From the cell containing the given text, extract its center point as (x, y) coordinate. 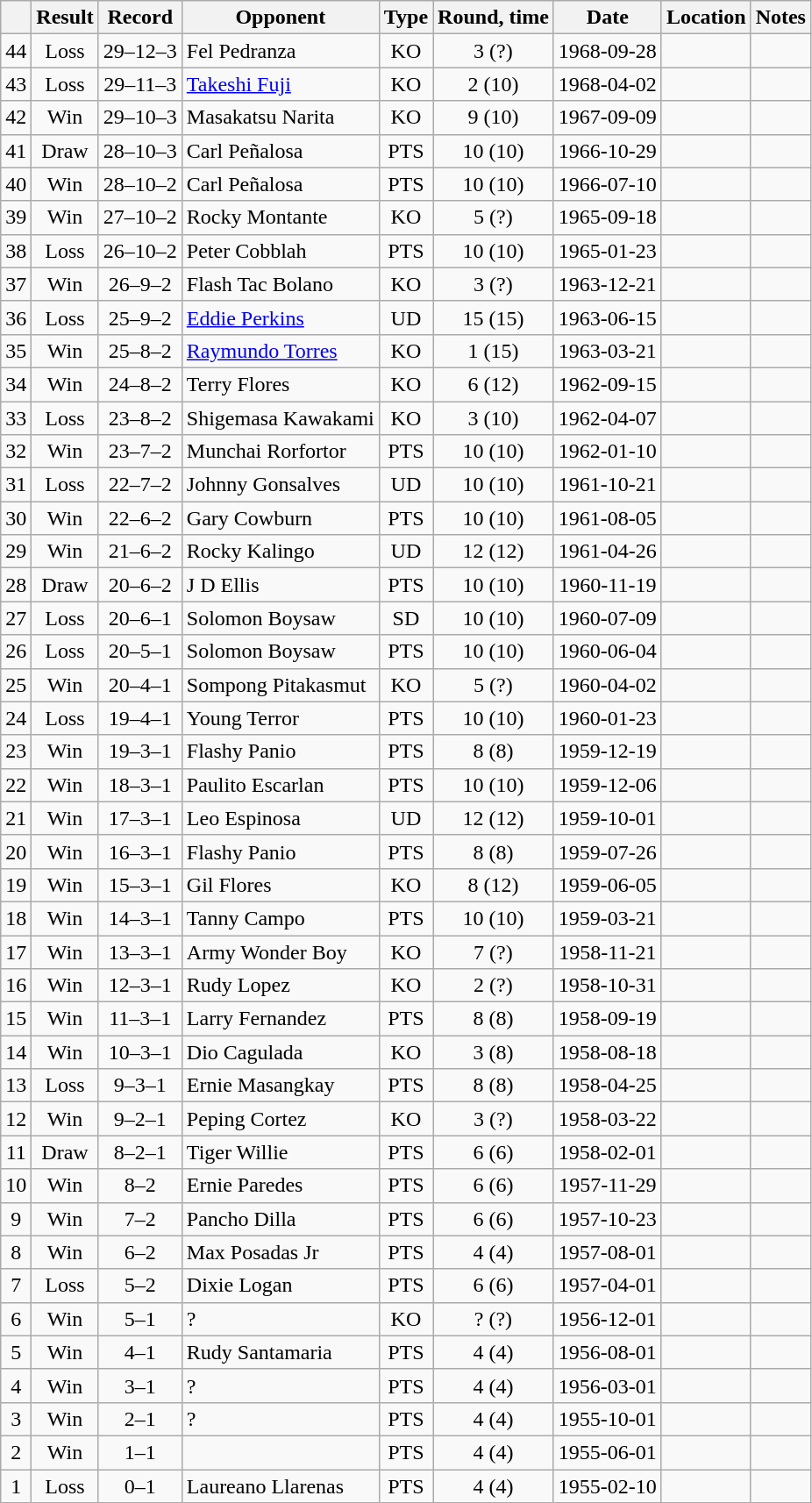
1957-10-23 (607, 1219)
4 (16, 1385)
1962-04-07 (607, 418)
1959-12-06 (607, 785)
37 (16, 284)
Ernie Paredes (281, 1186)
8 (12) (494, 885)
12–3–1 (140, 986)
1958-10-31 (607, 986)
1956-12-01 (607, 1319)
41 (16, 151)
1963-12-21 (607, 284)
7 (16, 1286)
Paulito Escarlan (281, 785)
18–3–1 (140, 785)
Raymundo Torres (281, 351)
1962-01-10 (607, 452)
Rocky Kalingo (281, 552)
3 (10) (494, 418)
1963-06-15 (607, 317)
28–10–2 (140, 184)
1963-03-21 (607, 351)
1965-01-23 (607, 251)
Johnny Gonsalves (281, 485)
1959-07-26 (607, 851)
20–6–1 (140, 618)
11 (16, 1152)
1–1 (140, 1452)
1957-11-29 (607, 1186)
17–3–1 (140, 818)
21 (16, 818)
3 (16, 1419)
5–2 (140, 1286)
1955-02-10 (607, 1486)
3–1 (140, 1385)
Location (706, 18)
1960-07-09 (607, 618)
Shigemasa Kawakami (281, 418)
19–4–1 (140, 718)
25 (16, 685)
Fel Pedranza (281, 51)
16 (16, 986)
? (?) (494, 1319)
1961-08-05 (607, 518)
27–10–2 (140, 217)
Gary Cowburn (281, 518)
1 (15) (494, 351)
1959-10-01 (607, 818)
29 (16, 552)
16–3–1 (140, 851)
1 (16, 1486)
1959-12-19 (607, 751)
17 (16, 951)
39 (16, 217)
29–12–3 (140, 51)
26–10–2 (140, 251)
18 (16, 918)
1961-10-21 (607, 485)
1965-09-18 (607, 217)
13 (16, 1086)
1962-09-15 (607, 384)
13–3–1 (140, 951)
1967-09-09 (607, 118)
5 (16, 1352)
42 (16, 118)
Dio Cagulada (281, 1052)
1968-09-28 (607, 51)
6 (12) (494, 384)
12 (16, 1119)
1956-08-01 (607, 1352)
Max Posadas Jr (281, 1252)
6–2 (140, 1252)
Young Terror (281, 718)
1957-04-01 (607, 1286)
0–1 (140, 1486)
31 (16, 485)
Dixie Logan (281, 1286)
8–2–1 (140, 1152)
1956-03-01 (607, 1385)
11–3–1 (140, 1019)
2 (16, 1452)
Eddie Perkins (281, 317)
22–7–2 (140, 485)
2–1 (140, 1419)
20 (16, 851)
Laureano Llarenas (281, 1486)
27 (16, 618)
23–7–2 (140, 452)
40 (16, 184)
9–2–1 (140, 1119)
1958-08-18 (607, 1052)
Terry Flores (281, 384)
10–3–1 (140, 1052)
8 (16, 1252)
26–9–2 (140, 284)
4–1 (140, 1352)
32 (16, 452)
24 (16, 718)
1968-04-02 (607, 84)
1957-08-01 (607, 1252)
20–5–1 (140, 652)
1958-02-01 (607, 1152)
25–8–2 (140, 351)
1960-11-19 (607, 585)
1961-04-26 (607, 552)
1955-06-01 (607, 1452)
20–6–2 (140, 585)
Gil Flores (281, 885)
9 (10) (494, 118)
Tiger Willie (281, 1152)
15 (15) (494, 317)
Munchai Rorfortor (281, 452)
J D Ellis (281, 585)
9 (16, 1219)
1958-03-22 (607, 1119)
29–10–3 (140, 118)
1966-07-10 (607, 184)
15–3–1 (140, 885)
22 (16, 785)
Rocky Montante (281, 217)
1960-06-04 (607, 652)
21–6–2 (140, 552)
19–3–1 (140, 751)
35 (16, 351)
1960-01-23 (607, 718)
1958-09-19 (607, 1019)
Pancho Dilla (281, 1219)
30 (16, 518)
Takeshi Fuji (281, 84)
1960-04-02 (607, 685)
23–8–2 (140, 418)
Notes (780, 18)
Leo Espinosa (281, 818)
Peping Cortez (281, 1119)
14–3–1 (140, 918)
44 (16, 51)
Flash Tac Bolano (281, 284)
6 (16, 1319)
23 (16, 751)
3 (8) (494, 1052)
1958-04-25 (607, 1086)
1955-10-01 (607, 1419)
1959-03-21 (607, 918)
1966-10-29 (607, 151)
7 (?) (494, 951)
Record (140, 18)
Army Wonder Boy (281, 951)
7–2 (140, 1219)
28–10–3 (140, 151)
43 (16, 84)
22–6–2 (140, 518)
20–4–1 (140, 685)
14 (16, 1052)
Rudy Lopez (281, 986)
10 (16, 1186)
33 (16, 418)
SD (405, 618)
8–2 (140, 1186)
2 (10) (494, 84)
19 (16, 885)
29–11–3 (140, 84)
36 (16, 317)
Larry Fernandez (281, 1019)
2 (?) (494, 986)
Rudy Santamaria (281, 1352)
Result (65, 18)
Sompong Pitakasmut (281, 685)
25–9–2 (140, 317)
5–1 (140, 1319)
Round, time (494, 18)
Type (405, 18)
28 (16, 585)
1959-06-05 (607, 885)
38 (16, 251)
34 (16, 384)
Date (607, 18)
Opponent (281, 18)
1958-11-21 (607, 951)
Tanny Campo (281, 918)
15 (16, 1019)
Peter Cobblah (281, 251)
24–8–2 (140, 384)
Masakatsu Narita (281, 118)
Ernie Masangkay (281, 1086)
9–3–1 (140, 1086)
26 (16, 652)
